Extract the (x, y) coordinate from the center of the cell holding the provided text.  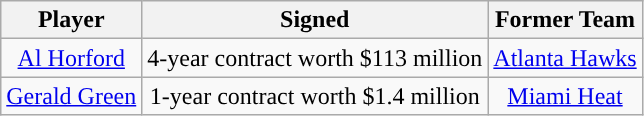
1-year contract worth $1.4 million (315, 96)
4-year contract worth $113 million (315, 58)
Al Horford (72, 58)
Former Team (565, 20)
Atlanta Hawks (565, 58)
Gerald Green (72, 96)
Miami Heat (565, 96)
Signed (315, 20)
Player (72, 20)
